Identify which cell holds the provided text, then report its [x, y] central coordinate. 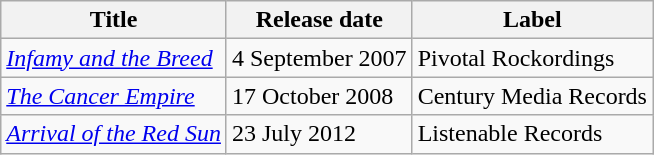
The Cancer Empire [114, 96]
Arrival of the Red Sun [114, 134]
Label [532, 20]
4 September 2007 [319, 58]
Infamy and the Breed [114, 58]
17 October 2008 [319, 96]
Century Media Records [532, 96]
Release date [319, 20]
Pivotal Rockordings [532, 58]
Listenable Records [532, 134]
Title [114, 20]
23 July 2012 [319, 134]
